Output the (X, Y) coordinate of the center of the cell containing the given text.  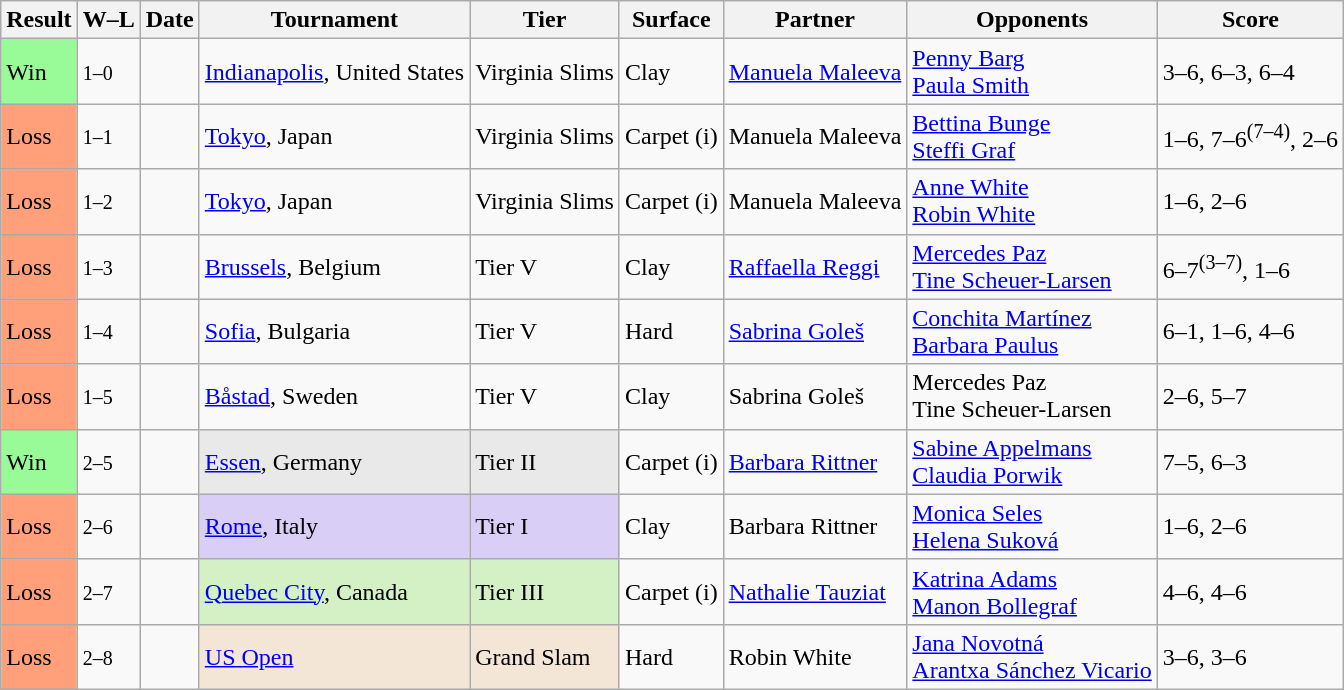
Tier (545, 20)
Robin White (815, 656)
Indianapolis, United States (334, 72)
Date (170, 20)
Sofia, Bulgaria (334, 332)
US Open (334, 656)
1–0 (108, 72)
1–3 (108, 266)
3–6, 3–6 (1250, 656)
1–2 (108, 202)
Tier II (545, 462)
Monica Seles Helena Suková (1032, 526)
W–L (108, 20)
6–1, 1–6, 4–6 (1250, 332)
2–7 (108, 592)
6–7(3–7), 1–6 (1250, 266)
Båstad, Sweden (334, 396)
Partner (815, 20)
Opponents (1032, 20)
Conchita Martínez Barbara Paulus (1032, 332)
2–8 (108, 656)
Bettina Bunge Steffi Graf (1032, 136)
1–5 (108, 396)
1–6, 7–6(7–4), 2–6 (1250, 136)
Katrina Adams Manon Bollegraf (1032, 592)
Penny Barg Paula Smith (1032, 72)
1–1 (108, 136)
Tier I (545, 526)
2–6 (108, 526)
Grand Slam (545, 656)
2–5 (108, 462)
Jana Novotná Arantxa Sánchez Vicario (1032, 656)
Essen, Germany (334, 462)
3–6, 6–3, 6–4 (1250, 72)
Surface (671, 20)
Result (39, 20)
Raffaella Reggi (815, 266)
Brussels, Belgium (334, 266)
Tournament (334, 20)
Rome, Italy (334, 526)
Score (1250, 20)
7–5, 6–3 (1250, 462)
Tier III (545, 592)
1–4 (108, 332)
Nathalie Tauziat (815, 592)
4–6, 4–6 (1250, 592)
2–6, 5–7 (1250, 396)
Anne White Robin White (1032, 202)
Sabine Appelmans Claudia Porwik (1032, 462)
Quebec City, Canada (334, 592)
